Capture the cell that displays the provided text and extract its (x, y) central coordinate. 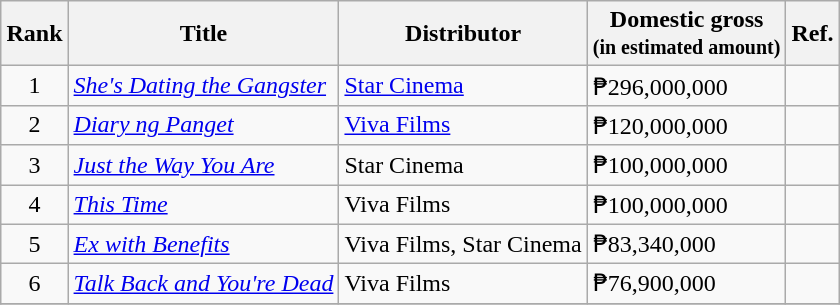
4 (34, 204)
₱296,000,000 (686, 86)
Just the Way You Are (204, 165)
Distributor (463, 34)
2 (34, 125)
Ex with Benefits (204, 244)
Domestic gross (in estimated amount) (686, 34)
She's Dating the Gangster (204, 86)
₱76,900,000 (686, 284)
Rank (34, 34)
Ref. (812, 34)
This Time (204, 204)
5 (34, 244)
₱83,340,000 (686, 244)
1 (34, 86)
Viva Films, Star Cinema (463, 244)
Diary ng Panget (204, 125)
Title (204, 34)
Talk Back and You're Dead (204, 284)
₱120,000,000 (686, 125)
6 (34, 284)
3 (34, 165)
